Capture the cell that displays the provided text and extract its (x, y) central coordinate. 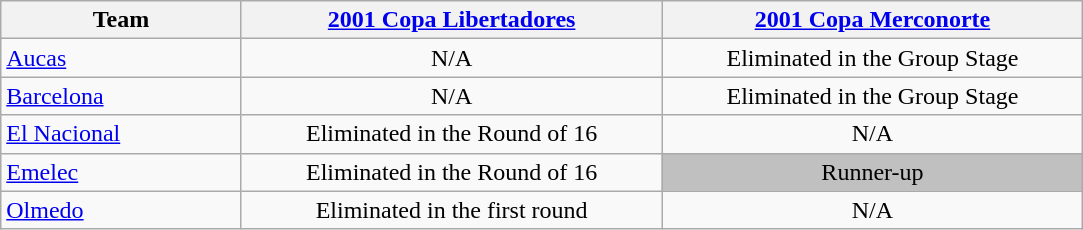
Eliminated in the first round (452, 210)
Runner-up (872, 172)
El Nacional (121, 134)
Barcelona (121, 96)
Team (121, 20)
2001 Copa Merconorte (872, 20)
Olmedo (121, 210)
Emelec (121, 172)
Aucas (121, 58)
2001 Copa Libertadores (452, 20)
